Search for the cell housing the specified text and yield its [X, Y] center coordinate. 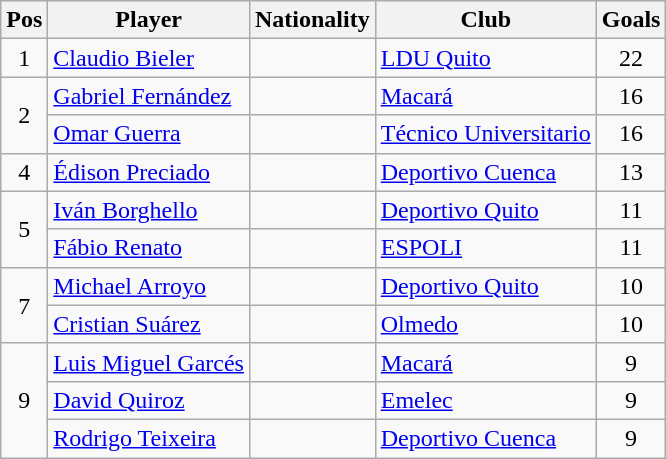
Pos [24, 20]
Goals [631, 20]
4 [24, 172]
Édison Preciado [149, 172]
Olmedo [486, 324]
Michael Arroyo [149, 286]
David Quiroz [149, 400]
Emelec [486, 400]
Player [149, 20]
7 [24, 305]
2 [24, 115]
Rodrigo Teixeira [149, 438]
Técnico Universitario [486, 134]
Fábio Renato [149, 248]
ESPOLI [486, 248]
LDU Quito [486, 58]
22 [631, 58]
Nationality [312, 20]
5 [24, 229]
13 [631, 172]
Claudio Bieler [149, 58]
Luis Miguel Garcés [149, 362]
Cristian Suárez [149, 324]
Omar Guerra [149, 134]
Iván Borghello [149, 210]
Gabriel Fernández [149, 96]
1 [24, 58]
Club [486, 20]
